Locate the cell with the specified text and output its (X, Y) center coordinate. 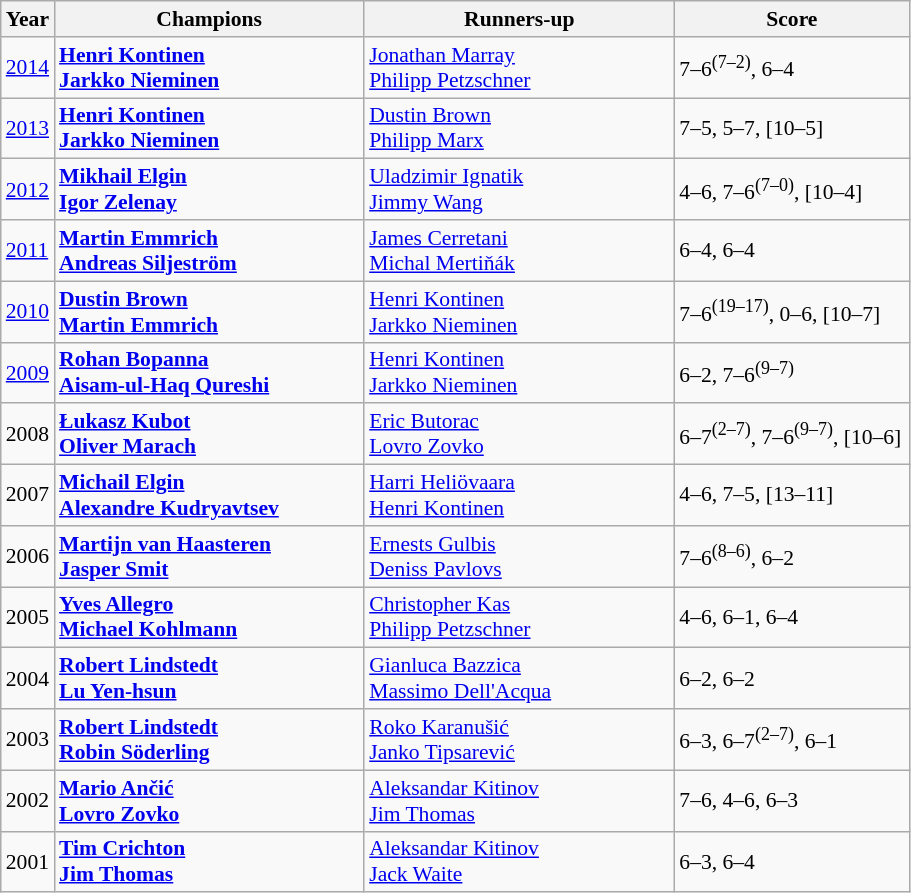
7–6(19–17), 0–6, [10–7] (792, 312)
4–6, 6–1, 6–4 (792, 618)
6–7(2–7), 7–6(9–7), [10–6] (792, 434)
2008 (28, 434)
7–6(7–2), 6–4 (792, 68)
Yves Allegro Michael Kohlmann (209, 618)
2006 (28, 556)
Martin Emmrich Andreas Siljeström (209, 250)
4–6, 7–6(7–0), [10–4] (792, 190)
Aleksandar Kitinov Jim Thomas (519, 800)
6–2, 7–6(9–7) (792, 372)
Christopher Kas Philipp Petzschner (519, 618)
6–3, 6–7(2–7), 6–1 (792, 740)
Year (28, 19)
4–6, 7–5, [13–11] (792, 496)
Tim Crichton Jim Thomas (209, 862)
Robert Lindstedt Robin Söderling (209, 740)
2001 (28, 862)
Runners-up (519, 19)
Champions (209, 19)
2010 (28, 312)
2007 (28, 496)
6–2, 6–2 (792, 678)
Aleksandar Kitinov Jack Waite (519, 862)
Jonathan Marray Philipp Petzschner (519, 68)
Ernests Gulbis Deniss Pavlovs (519, 556)
Gianluca Bazzica Massimo Dell'Acqua (519, 678)
Dustin Brown Martin Emmrich (209, 312)
Score (792, 19)
2004 (28, 678)
Dustin Brown Philipp Marx (519, 128)
2002 (28, 800)
Robert Lindstedt Lu Yen-hsun (209, 678)
Martijn van Haasteren Jasper Smit (209, 556)
6–3, 6–4 (792, 862)
Michail Elgin Alexandre Kudryavtsev (209, 496)
Eric Butorac Lovro Zovko (519, 434)
7–5, 5–7, [10–5] (792, 128)
Rohan Bopanna Aisam-ul-Haq Qureshi (209, 372)
2009 (28, 372)
6–4, 6–4 (792, 250)
2011 (28, 250)
7–6, 4–6, 6–3 (792, 800)
Mikhail Elgin Igor Zelenay (209, 190)
Mario Ančić Lovro Zovko (209, 800)
2003 (28, 740)
James Cerretani Michal Mertiňák (519, 250)
Łukasz Kubot Oliver Marach (209, 434)
Uladzimir Ignatik Jimmy Wang (519, 190)
7–6(8–6), 6–2 (792, 556)
Harri Heliövaara Henri Kontinen (519, 496)
2014 (28, 68)
2005 (28, 618)
Roko Karanušić Janko Tipsarević (519, 740)
2012 (28, 190)
2013 (28, 128)
